Identify which cell holds the provided text, then report its [x, y] central coordinate. 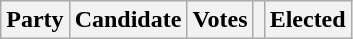
Votes [220, 20]
Candidate [128, 20]
Party [35, 20]
Elected [308, 20]
